Scan for the cell matching the given text and deliver its (x, y) coordinate at center. 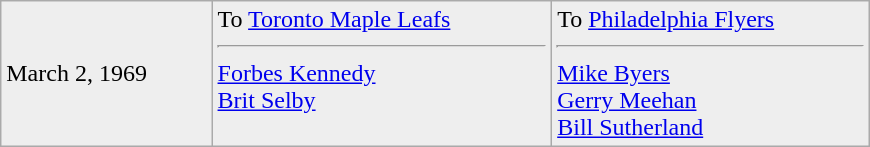
To Toronto Maple LeafsForbes KennedyBrit Selby (382, 74)
To Philadelphia FlyersMike ByersGerry MeehanBill Sutherland (711, 74)
March 2, 1969 (106, 74)
